Return (x, y) of the center of cell containing provided text 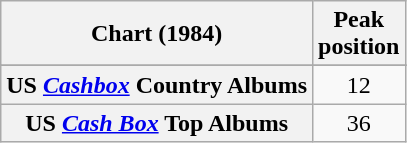
36 (359, 123)
Peak position (359, 34)
US Cash Box Top Albums (157, 123)
US Cashbox Country Albums (157, 85)
Chart (1984) (157, 34)
12 (359, 85)
